Return the [x, y] coordinate for the center point of the cell that contains the specified text.  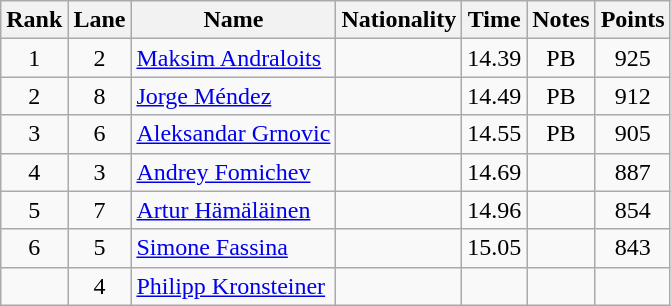
Rank [34, 20]
Nationality [399, 20]
887 [632, 172]
Jorge Méndez [234, 96]
1 [34, 58]
Philipp Kronsteiner [234, 286]
Artur Hämäläinen [234, 210]
Maksim Andraloits [234, 58]
7 [100, 210]
14.49 [494, 96]
15.05 [494, 248]
912 [632, 96]
14.55 [494, 134]
Name [234, 20]
843 [632, 248]
Aleksandar Grnovic [234, 134]
Points [632, 20]
Notes [561, 20]
Lane [100, 20]
14.69 [494, 172]
854 [632, 210]
905 [632, 134]
14.96 [494, 210]
8 [100, 96]
Andrey Fomichev [234, 172]
Simone Fassina [234, 248]
925 [632, 58]
14.39 [494, 58]
Time [494, 20]
